Detect which cell encompasses the target text, then output its [x, y] center coordinate. 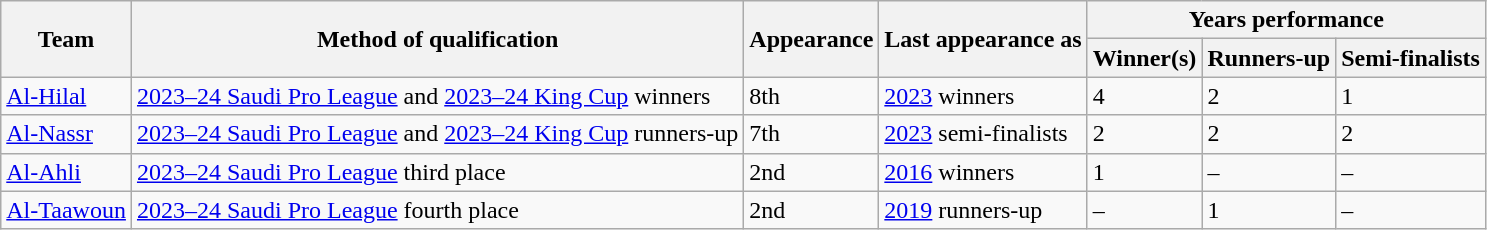
Last appearance as [983, 39]
2023–24 Saudi Pro League third place [437, 172]
Al-Ahli [66, 172]
2023 semi-finalists [983, 134]
2023 winners [983, 96]
Semi-finalists [1411, 58]
Al-Taawoun [66, 210]
4 [1144, 96]
Al-Nassr [66, 134]
2019 runners-up [983, 210]
2023–24 Saudi Pro League fourth place [437, 210]
Years performance [1286, 20]
Method of qualification [437, 39]
2023–24 Saudi Pro League and 2023–24 King Cup winners [437, 96]
2016 winners [983, 172]
Winner(s) [1144, 58]
2023–24 Saudi Pro League and 2023–24 King Cup runners-up [437, 134]
7th [812, 134]
Al-Hilal [66, 96]
Runners-up [1269, 58]
8th [812, 96]
Team [66, 39]
Appearance [812, 39]
